Identify which cell holds the provided text, then report its (X, Y) central coordinate. 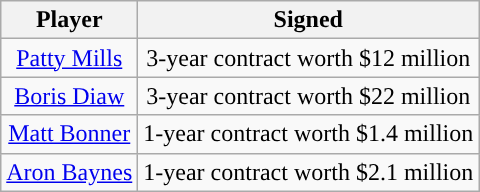
1-year contract worth $2.1 million (308, 172)
Signed (308, 20)
1-year contract worth $1.4 million (308, 134)
3-year contract worth $12 million (308, 58)
Boris Diaw (70, 96)
3-year contract worth $22 million (308, 96)
Aron Baynes (70, 172)
Player (70, 20)
Patty Mills (70, 58)
Matt Bonner (70, 134)
